Extract the (X, Y) coordinate from the center of the cell holding the provided text.  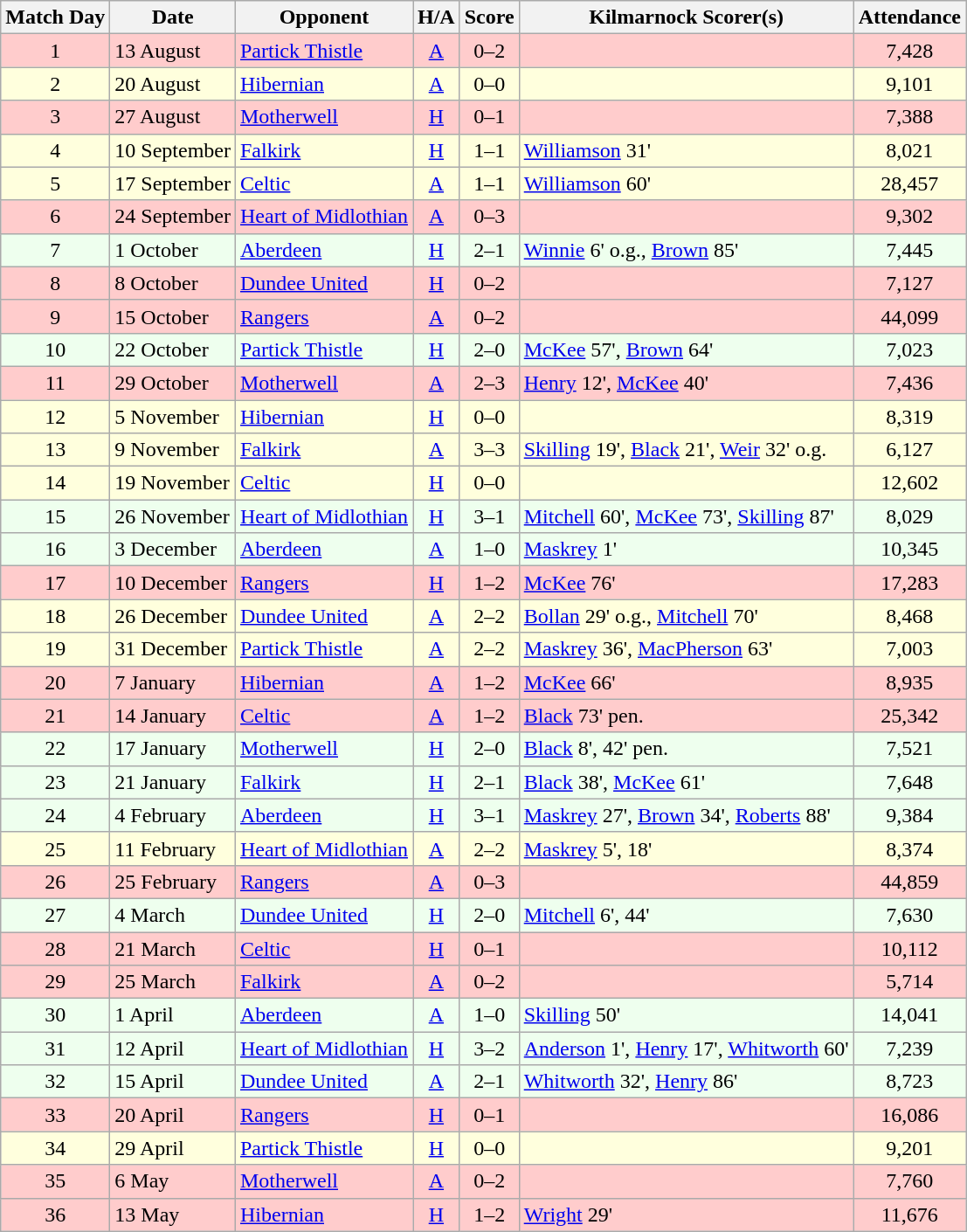
6 May (173, 1181)
9,101 (909, 84)
7,648 (909, 782)
4 March (173, 915)
15 April (173, 1082)
7,023 (909, 350)
7,445 (909, 250)
14,041 (909, 1015)
13 August (173, 51)
7,760 (909, 1181)
17 September (173, 183)
25 March (173, 982)
11 February (173, 848)
20 April (173, 1115)
21 January (173, 782)
Mitchell 6', 44' (687, 915)
3 December (173, 550)
8,723 (909, 1082)
3 (56, 117)
24 (56, 815)
Skilling 19', Black 21', Weir 32' o.g. (687, 450)
6,127 (909, 450)
25 (56, 848)
11,676 (909, 1215)
7,436 (909, 383)
Wright 29' (687, 1215)
Black 38', McKee 61' (687, 782)
10 (56, 350)
9 November (173, 450)
7,630 (909, 915)
16 (56, 550)
12 (56, 417)
9,201 (909, 1148)
20 (56, 682)
Maskrey 27', Brown 34', Roberts 88' (687, 815)
23 (56, 782)
19 (56, 649)
1 (56, 51)
44,859 (909, 882)
5 November (173, 417)
15 October (173, 316)
26 (56, 882)
9,302 (909, 217)
25,342 (909, 716)
5,714 (909, 982)
16,086 (909, 1115)
12 April (173, 1049)
44,099 (909, 316)
25 February (173, 882)
7,239 (909, 1049)
7,428 (909, 51)
19 November (173, 483)
32 (56, 1082)
3–3 (489, 450)
McKee 76' (687, 583)
4 February (173, 815)
20 August (173, 84)
21 March (173, 948)
7 January (173, 682)
8,374 (909, 848)
10,112 (909, 948)
8,029 (909, 516)
22 (56, 749)
Match Day (56, 17)
Opponent (323, 17)
24 September (173, 217)
34 (56, 1148)
Black 8', 42' pen. (687, 749)
Anderson 1', Henry 17', Whitworth 60' (687, 1049)
8,468 (909, 616)
8,319 (909, 417)
7,521 (909, 749)
13 (56, 450)
27 August (173, 117)
7 (56, 250)
6 (56, 217)
29 April (173, 1148)
36 (56, 1215)
Maskrey 36', MacPherson 63' (687, 649)
Williamson 60' (687, 183)
Attendance (909, 17)
McKee 57', Brown 64' (687, 350)
Bollan 29' o.g., Mitchell 70' (687, 616)
17 (56, 583)
12,602 (909, 483)
7,127 (909, 283)
8,935 (909, 682)
17,283 (909, 583)
8,021 (909, 150)
9 (56, 316)
7,388 (909, 117)
McKee 66' (687, 682)
33 (56, 1115)
Winnie 6' o.g., Brown 85' (687, 250)
18 (56, 616)
31 December (173, 649)
11 (56, 383)
Date (173, 17)
10 December (173, 583)
H/A (436, 17)
Williamson 31' (687, 150)
29 October (173, 383)
2–3 (489, 383)
Maskrey 5', 18' (687, 848)
5 (56, 183)
35 (56, 1181)
7,003 (909, 649)
Skilling 50' (687, 1015)
9,384 (909, 815)
30 (56, 1015)
27 (56, 915)
29 (56, 982)
31 (56, 1049)
Mitchell 60', McKee 73', Skilling 87' (687, 516)
1 October (173, 250)
21 (56, 716)
8 (56, 283)
8 October (173, 283)
Score (489, 17)
3–2 (489, 1049)
14 January (173, 716)
14 (56, 483)
13 May (173, 1215)
22 October (173, 350)
28 (56, 948)
10 September (173, 150)
10,345 (909, 550)
Maskrey 1' (687, 550)
Henry 12', McKee 40' (687, 383)
15 (56, 516)
Black 73' pen. (687, 716)
Kilmarnock Scorer(s) (687, 17)
1 April (173, 1015)
2 (56, 84)
4 (56, 150)
17 January (173, 749)
Whitworth 32', Henry 86' (687, 1082)
26 November (173, 516)
26 December (173, 616)
28,457 (909, 183)
